Extract the [x, y] coordinate from the center of the cell holding the provided text.  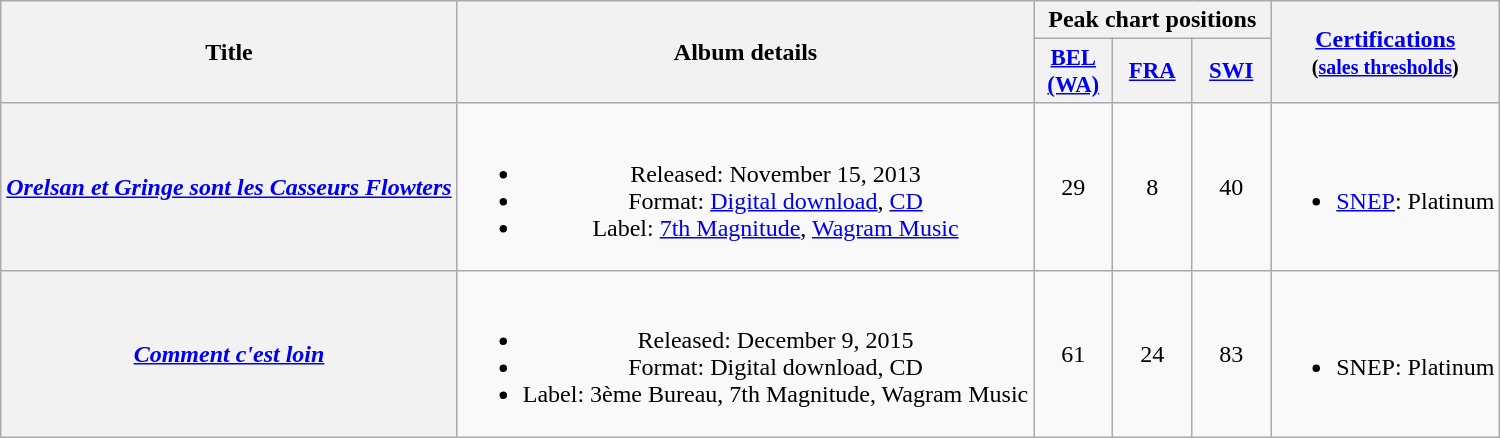
29 [1074, 186]
61 [1074, 354]
BEL (WA) [1074, 72]
Released: December 9, 2015Format: Digital download, CDLabel: 3ème Bureau, 7th Magnitude, Wagram Music [746, 354]
FRA [1152, 72]
Album details [746, 52]
Certifications(sales thresholds) [1386, 52]
24 [1152, 354]
Peak chart positions [1152, 20]
Released: November 15, 2013Format: Digital download, CDLabel: 7th Magnitude, Wagram Music [746, 186]
8 [1152, 186]
SWI [1232, 72]
Comment c'est loin [229, 354]
83 [1232, 354]
40 [1232, 186]
Orelsan et Gringe sont les Casseurs Flowters [229, 186]
Title [229, 52]
